Output the (X, Y) coordinate of the center of the cell containing the given text.  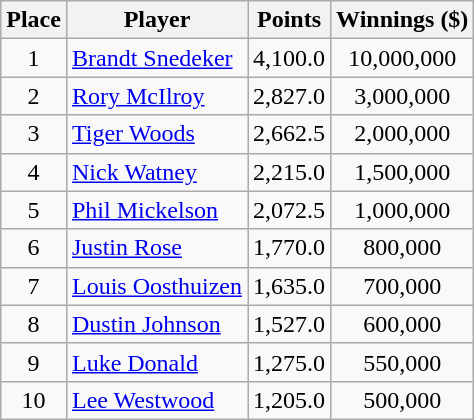
Rory McIlroy (156, 96)
1 (34, 58)
1,770.0 (290, 248)
Luke Donald (156, 362)
Place (34, 20)
Phil Mickelson (156, 210)
Brandt Snedeker (156, 58)
3 (34, 134)
3,000,000 (402, 96)
1,500,000 (402, 172)
800,000 (402, 248)
1,635.0 (290, 286)
Points (290, 20)
600,000 (402, 324)
2,000,000 (402, 134)
Justin Rose (156, 248)
9 (34, 362)
Louis Oosthuizen (156, 286)
2,215.0 (290, 172)
10 (34, 400)
700,000 (402, 286)
2 (34, 96)
5 (34, 210)
4,100.0 (290, 58)
Tiger Woods (156, 134)
550,000 (402, 362)
2,662.5 (290, 134)
Player (156, 20)
500,000 (402, 400)
1,000,000 (402, 210)
4 (34, 172)
Winnings ($) (402, 20)
1,205.0 (290, 400)
Nick Watney (156, 172)
2,072.5 (290, 210)
8 (34, 324)
2,827.0 (290, 96)
Lee Westwood (156, 400)
Dustin Johnson (156, 324)
1,527.0 (290, 324)
6 (34, 248)
7 (34, 286)
10,000,000 (402, 58)
1,275.0 (290, 362)
